Search for the cell housing the specified text and yield its [X, Y] center coordinate. 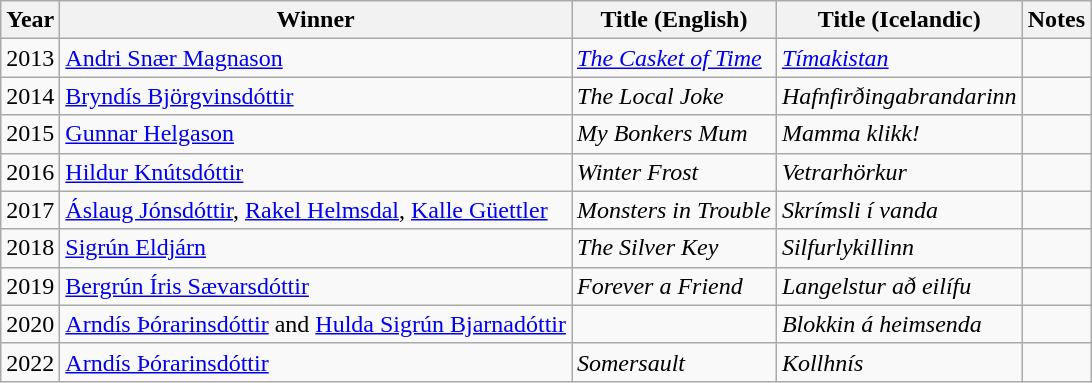
Bergrún Íris Sævarsdóttir [316, 286]
Hildur Knútsdóttir [316, 172]
2016 [30, 172]
The Casket of Time [674, 58]
Year [30, 20]
Notes [1056, 20]
Blokkin á heimsenda [899, 324]
2019 [30, 286]
2020 [30, 324]
Kollhnís [899, 362]
The Silver Key [674, 248]
Arndís Þórarinsdóttir [316, 362]
Gunnar Helgason [316, 134]
Forever a Friend [674, 286]
Silfurlykillinn [899, 248]
Title (English) [674, 20]
Arndís Þórarinsdóttir and Hulda Sigrún Bjarnadóttir [316, 324]
Vetrarhörkur [899, 172]
Andri Snær Magnason [316, 58]
Monsters in Trouble [674, 210]
Bryndís Björgvinsdóttir [316, 96]
My Bonkers Mum [674, 134]
Áslaug Jónsdóttir, Rakel Helmsdal, Kalle Güettler [316, 210]
2015 [30, 134]
Somersault [674, 362]
Mamma klikk! [899, 134]
2014 [30, 96]
2017 [30, 210]
2018 [30, 248]
Winter Frost [674, 172]
2013 [30, 58]
Skrímsli í vanda [899, 210]
Hafnfirðingabrandarinn [899, 96]
2022 [30, 362]
Winner [316, 20]
Title (Icelandic) [899, 20]
The Local Joke [674, 96]
Sigrún Eldjárn [316, 248]
Langelstur að eilífu [899, 286]
Tímakistan [899, 58]
